Return the [X, Y] coordinate for the center point of the cell that contains the specified text.  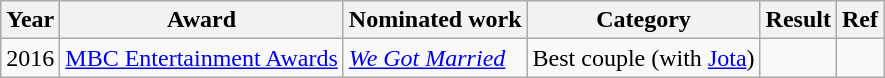
Nominated work [435, 20]
Year [30, 20]
MBC Entertainment Awards [202, 58]
Category [644, 20]
Ref [860, 20]
We Got Married [435, 58]
Best couple (with Jota) [644, 58]
2016 [30, 58]
Award [202, 20]
Result [798, 20]
